Identify which cell holds the provided text, then report its (x, y) central coordinate. 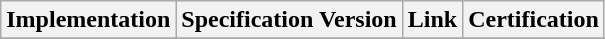
Implementation (88, 20)
Specification Version (289, 20)
Link (432, 20)
Certification (534, 20)
